From the cell containing the given text, extract its center point as [x, y] coordinate. 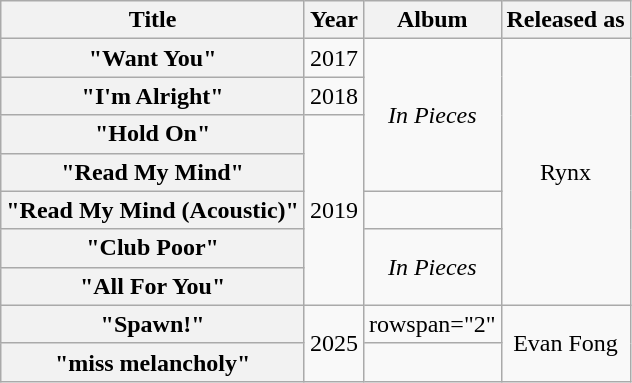
"Club Poor" [153, 248]
"Read My Mind (Acoustic)" [153, 210]
"miss melancholy" [153, 362]
2019 [334, 210]
2025 [334, 343]
2018 [334, 96]
2017 [334, 58]
"I'm Alright" [153, 96]
Rynx [566, 172]
"Read My Mind" [153, 172]
Evan Fong [566, 343]
Year [334, 20]
Album [432, 20]
"All For You" [153, 286]
"Want You" [153, 58]
"Spawn!" [153, 324]
Released as [566, 20]
"Hold On" [153, 134]
Title [153, 20]
rowspan="2" [432, 324]
